From the cell containing the given text, extract its center point as (x, y) coordinate. 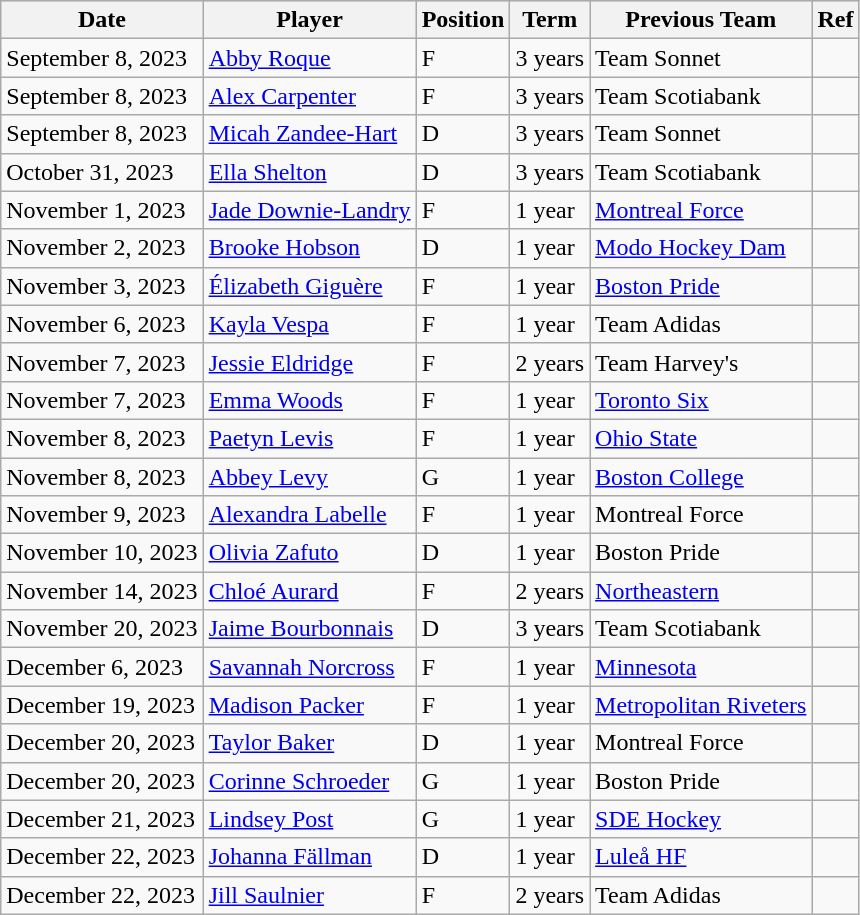
December 21, 2023 (102, 819)
November 14, 2023 (102, 591)
Abbey Levy (310, 477)
Previous Team (701, 20)
Micah Zandee-Hart (310, 134)
Jade Downie-Landry (310, 210)
Position (463, 20)
Corinne Schroeder (310, 781)
Ref (836, 20)
December 6, 2023 (102, 667)
Paetyn Levis (310, 438)
Alex Carpenter (310, 96)
Abby Roque (310, 58)
November 3, 2023 (102, 286)
Date (102, 20)
Savannah Norcross (310, 667)
Metropolitan Riveters (701, 705)
October 31, 2023 (102, 172)
Brooke Hobson (310, 248)
Ella Shelton (310, 172)
Élizabeth Giguère (310, 286)
Jessie Eldridge (310, 362)
Chloé Aurard (310, 591)
Term (550, 20)
November 20, 2023 (102, 629)
Boston College (701, 477)
Kayla Vespa (310, 324)
Team Harvey's (701, 362)
Taylor Baker (310, 743)
Alexandra Labelle (310, 515)
Johanna Fällman (310, 857)
November 9, 2023 (102, 515)
Toronto Six (701, 400)
Northeastern (701, 591)
Player (310, 20)
December 19, 2023 (102, 705)
Jill Saulnier (310, 895)
Minnesota (701, 667)
Ohio State (701, 438)
Olivia Zafuto (310, 553)
Luleå HF (701, 857)
November 6, 2023 (102, 324)
Jaime Bourbonnais (310, 629)
SDE Hockey (701, 819)
Madison Packer (310, 705)
Emma Woods (310, 400)
November 2, 2023 (102, 248)
November 10, 2023 (102, 553)
Modo Hockey Dam (701, 248)
Lindsey Post (310, 819)
November 1, 2023 (102, 210)
